Provide the (X, Y) coordinate of the cell's center where the given text is located.  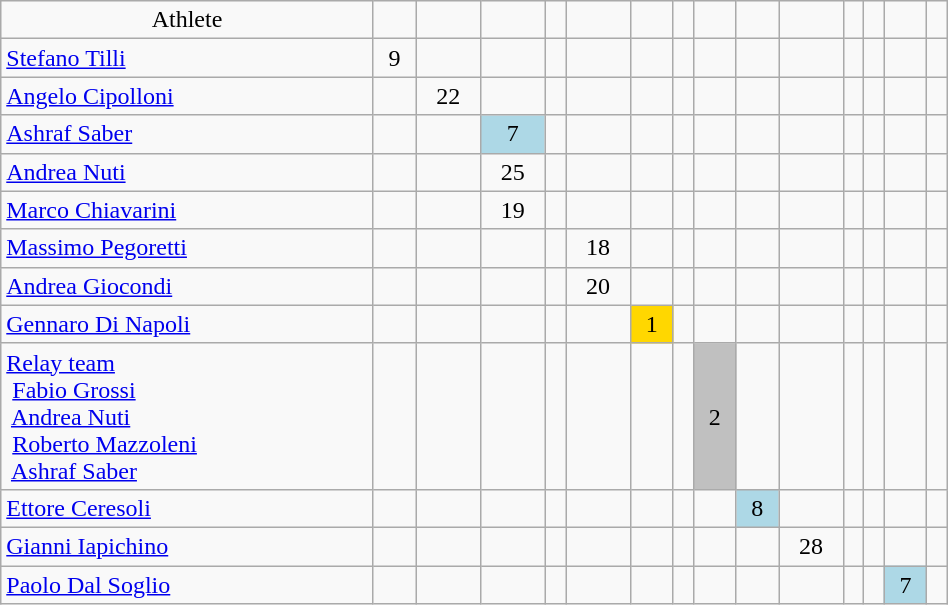
Marco Chiavarini (187, 210)
Athlete (187, 20)
2 (714, 416)
18 (598, 248)
Andrea Giocondi (187, 286)
Gennaro Di Napoli (187, 324)
28 (812, 546)
19 (512, 210)
Ettore Ceresoli (187, 508)
Massimo Pegoretti (187, 248)
Stefano Tilli (187, 58)
Gianni Iapichino (187, 546)
Andrea Nuti (187, 172)
Paolo Dal Soglio (187, 585)
20 (598, 286)
Angelo Cipolloni (187, 96)
Ashraf Saber (187, 134)
Relay team Fabio Grossi Andrea Nuti Roberto Mazzoleni Ashraf Saber (187, 416)
25 (512, 172)
8 (758, 508)
9 (394, 58)
22 (448, 96)
1 (652, 324)
